Scan for the cell matching the given text and deliver its (X, Y) coordinate at center. 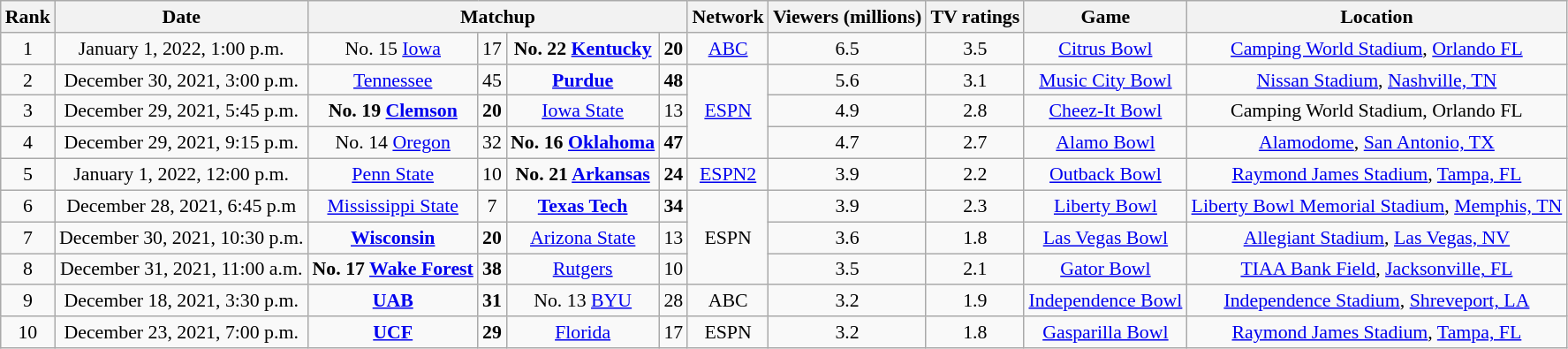
December 29, 2021, 9:15 p.m. (182, 142)
Outback Bowl (1105, 174)
2.7 (975, 142)
29 (492, 331)
January 1, 2022, 1:00 p.m. (182, 48)
December 18, 2021, 3:30 p.m. (182, 300)
Network (728, 16)
3.6 (847, 237)
28 (673, 300)
UAB (392, 300)
No. 19 Clemson (392, 110)
Independence Stadium, Shreveport, LA (1376, 300)
December 30, 2021, 10:30 p.m. (182, 237)
Rank (28, 16)
4.7 (847, 142)
December 30, 2021, 3:00 p.m. (182, 80)
2.3 (975, 206)
6 (28, 206)
No. 21 Arkansas (583, 174)
Independence Bowl (1105, 300)
Wisconsin (392, 237)
34 (673, 206)
2.1 (975, 269)
5.6 (847, 80)
Texas Tech (583, 206)
No. 22 Kentucky (583, 48)
Iowa State (583, 110)
Las Vegas Bowl (1105, 237)
Alamo Bowl (1105, 142)
Date (182, 16)
No. 17 Wake Forest (392, 269)
Liberty Bowl (1105, 206)
Arizona State (583, 237)
TV ratings (975, 16)
4 (28, 142)
Citrus Bowl (1105, 48)
No. 15 Iowa (392, 48)
Gasparilla Bowl (1105, 331)
Penn State (392, 174)
48 (673, 80)
8 (28, 269)
2.2 (975, 174)
2.8 (975, 110)
4.9 (847, 110)
Tennessee (392, 80)
6.5 (847, 48)
1.9 (975, 300)
No. 14 Oregon (392, 142)
December 28, 2021, 6:45 p.m (182, 206)
1 (28, 48)
No. 13 BYU (583, 300)
UCF (392, 331)
3.1 (975, 80)
January 1, 2022, 12:00 p.m. (182, 174)
9 (28, 300)
Game (1105, 16)
47 (673, 142)
December 31, 2021, 11:00 a.m. (182, 269)
Alamodome, San Antonio, TX (1376, 142)
Nissan Stadium, Nashville, TN (1376, 80)
Location (1376, 16)
No. 16 Oklahoma (583, 142)
Matchup (497, 16)
December 23, 2021, 7:00 p.m. (182, 331)
December 29, 2021, 5:45 p.m. (182, 110)
Music City Bowl (1105, 80)
32 (492, 142)
31 (492, 300)
Liberty Bowl Memorial Stadium, Memphis, TN (1376, 206)
45 (492, 80)
Viewers (millions) (847, 16)
Rutgers (583, 269)
Cheez-It Bowl (1105, 110)
24 (673, 174)
TIAA Bank Field, Jacksonville, FL (1376, 269)
5 (28, 174)
Mississippi State (392, 206)
2 (28, 80)
Purdue (583, 80)
ESPN2 (728, 174)
Florida (583, 331)
Gator Bowl (1105, 269)
38 (492, 269)
3 (28, 110)
Allegiant Stadium, Las Vegas, NV (1376, 237)
